Extract the [X, Y] coordinate from the center of the cell holding the provided text.  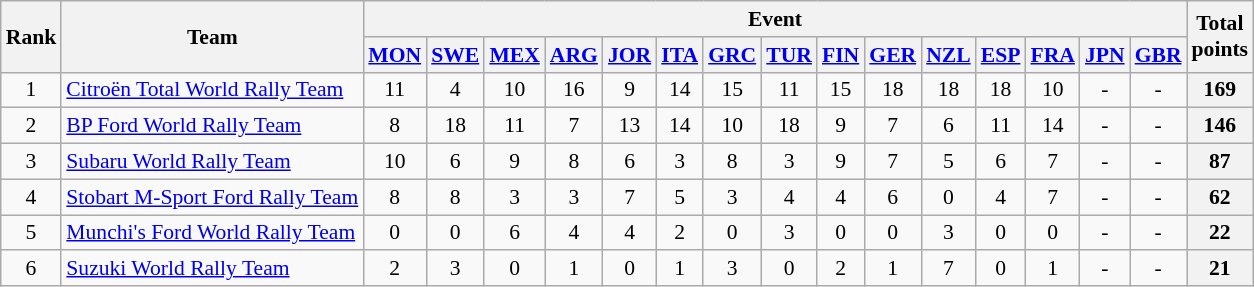
SWE [455, 55]
FRA [1052, 55]
146 [1220, 126]
GRC [732, 55]
16 [574, 90]
62 [1220, 197]
MON [394, 55]
Rank [32, 36]
NZL [948, 55]
MEX [514, 55]
GER [892, 55]
Subaru World Rally Team [212, 162]
Team [212, 36]
21 [1220, 269]
13 [630, 126]
GBR [1158, 55]
BP Ford World Rally Team [212, 126]
Event [774, 19]
Stobart M-Sport Ford Rally Team [212, 197]
Citroën Total World Rally Team [212, 90]
Munchi's Ford World Rally Team [212, 233]
JOR [630, 55]
FIN [840, 55]
87 [1220, 162]
Suzuki World Rally Team [212, 269]
ITA [680, 55]
TUR [789, 55]
169 [1220, 90]
Totalpoints [1220, 36]
JPN [1105, 55]
22 [1220, 233]
ARG [574, 55]
ESP [1001, 55]
